From the cell containing the given text, extract its center point as (X, Y) coordinate. 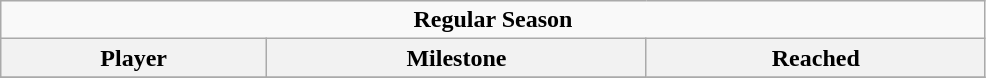
Reached (816, 58)
Milestone (457, 58)
Regular Season (493, 20)
Player (134, 58)
